Pinpoint the cell where the given text exists, returning its [x, y] midpoint coordinate. 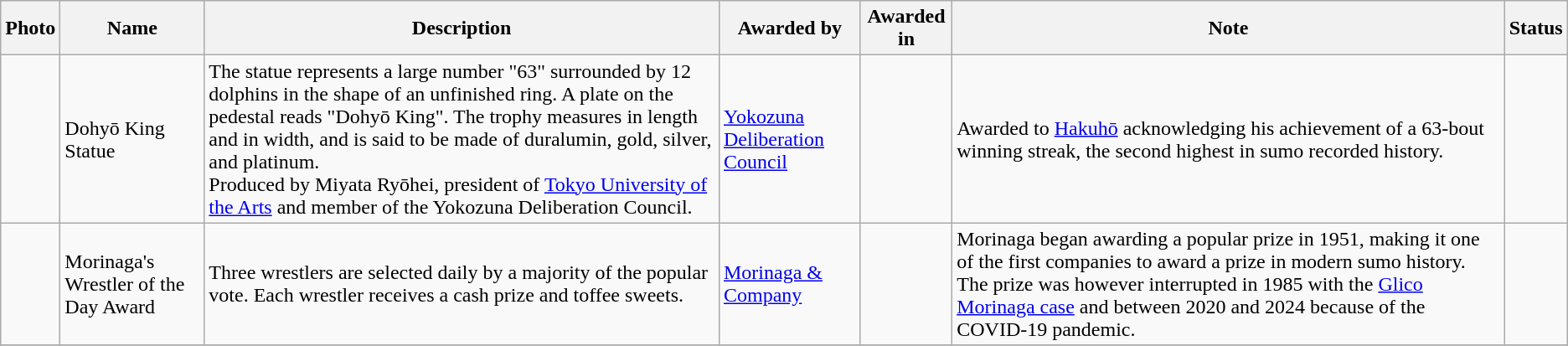
Dohyō King Statue [132, 139]
Yokozuna Deliberation Council [789, 139]
Note [1228, 28]
Morinaga's Wrestler of the Day Award [132, 284]
Awarded by [789, 28]
Three wrestlers are selected daily by a majority of the popular vote. Each wrestler receives a cash prize and toffee sweets. [462, 284]
Awarded in [906, 28]
Description [462, 28]
Name [132, 28]
Photo [30, 28]
Status [1536, 28]
Awarded to Hakuhō acknowledging his achievement of a 63-bout winning streak, the second highest in sumo recorded history. [1228, 139]
Morinaga & Company [789, 284]
